Extract the (X, Y) coordinate from the center of the cell holding the provided text.  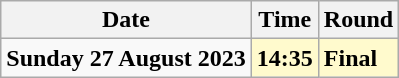
Final (358, 58)
14:35 (284, 58)
Round (358, 20)
Sunday 27 August 2023 (126, 58)
Time (284, 20)
Date (126, 20)
